Extract the [X, Y] coordinate from the center of the cell holding the provided text.  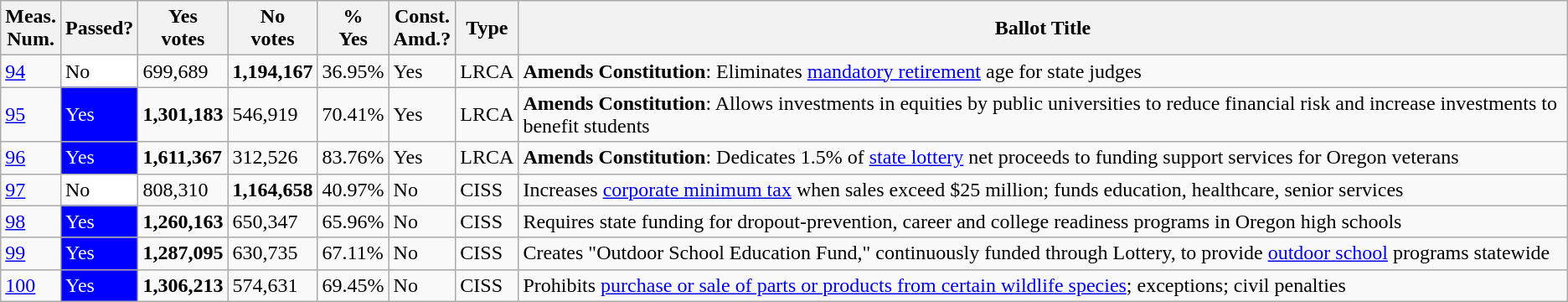
65.96% [353, 221]
Amends Constitution: Eliminates mandatory retirement age for state judges [1043, 71]
97 [31, 190]
1,164,658 [273, 190]
98 [31, 221]
1,301,183 [183, 114]
574,631 [273, 285]
Ballot Title [1043, 29]
630,735 [273, 253]
94 [31, 71]
83.76% [353, 158]
Increases corporate minimum tax when sales exceed $25 million; funds education, healthcare, senior services [1043, 190]
Yesvotes [183, 29]
699,689 [183, 71]
Passed? [99, 29]
99 [31, 253]
Prohibits purchase or sale of parts or products from certain wildlife species; exceptions; civil penalties [1043, 285]
1,306,213 [183, 285]
1,287,095 [183, 253]
36.95% [353, 71]
95 [31, 114]
Creates "Outdoor School Education Fund," continuously funded through Lottery, to provide outdoor school programs statewide [1043, 253]
808,310 [183, 190]
546,919 [273, 114]
Type [487, 29]
69.45% [353, 285]
1,260,163 [183, 221]
70.41% [353, 114]
650,347 [273, 221]
%Yes [353, 29]
Requires state funding for dropout-prevention, career and college readiness programs in Oregon high schools [1043, 221]
Amends Constitution: Dedicates 1.5% of state lottery net proceeds to funding support services for Oregon veterans [1043, 158]
67.11% [353, 253]
Amends Constitution: Allows investments in equities by public universities to reduce financial risk and increase investments to benefit students [1043, 114]
312,526 [273, 158]
Meas.Num. [31, 29]
1,194,167 [273, 71]
1,611,367 [183, 158]
100 [31, 285]
Novotes [273, 29]
Const.Amd.? [422, 29]
40.97% [353, 190]
96 [31, 158]
